Capture the cell that displays the provided text and extract its (x, y) central coordinate. 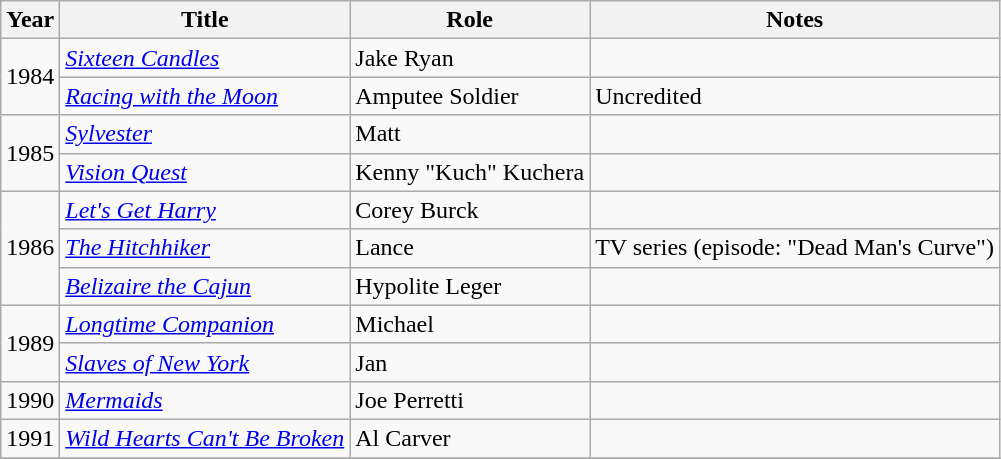
TV series (episode: "Dead Man's Curve") (795, 248)
Kenny "Kuch" Kuchera (470, 172)
Uncredited (795, 96)
Al Carver (470, 438)
Notes (795, 20)
1984 (30, 77)
Hypolite Leger (470, 286)
Role (470, 20)
Wild Hearts Can't Be Broken (205, 438)
Slaves of New York (205, 362)
1989 (30, 343)
1991 (30, 438)
Year (30, 20)
1986 (30, 248)
1985 (30, 153)
Lance (470, 248)
1990 (30, 400)
Michael (470, 324)
Vision Quest (205, 172)
Jan (470, 362)
Racing with the Moon (205, 96)
Amputee Soldier (470, 96)
Title (205, 20)
Jake Ryan (470, 58)
Mermaids (205, 400)
Joe Perretti (470, 400)
The Hitchhiker (205, 248)
Corey Burck (470, 210)
Matt (470, 134)
Let's Get Harry (205, 210)
Longtime Companion (205, 324)
Sylvester (205, 134)
Belizaire the Cajun (205, 286)
Sixteen Candles (205, 58)
